Identify which cell holds the provided text, then report its [X, Y] central coordinate. 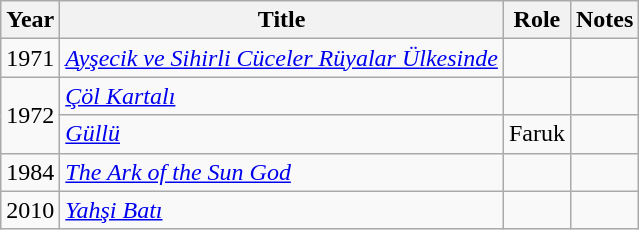
Yahşi Batı [282, 210]
1971 [30, 58]
Role [536, 20]
Title [282, 20]
2010 [30, 210]
The Ark of the Sun God [282, 172]
1984 [30, 172]
1972 [30, 115]
Çöl Kartalı [282, 96]
Ayşecik ve Sihirli Cüceler Rüyalar Ülkesinde [282, 58]
Güllü [282, 134]
Notes [604, 20]
Year [30, 20]
Faruk [536, 134]
